Locate the cell with the specified text and output its [X, Y] center coordinate. 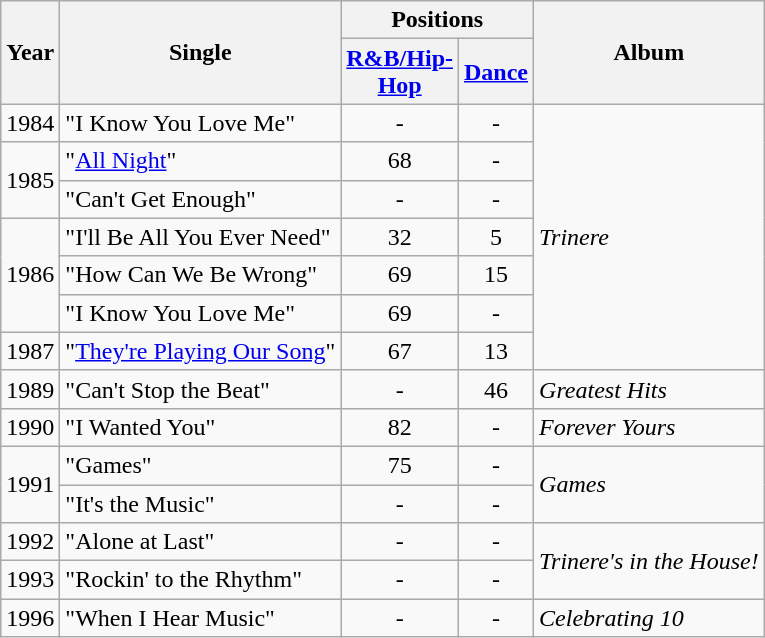
Single [200, 52]
15 [496, 275]
Greatest Hits [650, 389]
1986 [30, 275]
1987 [30, 351]
"Can't Stop the Beat" [200, 389]
1992 [30, 542]
"Rockin' to the Rhythm" [200, 580]
R&B/Hip-Hop [400, 72]
Dance [496, 72]
68 [400, 161]
32 [400, 237]
1993 [30, 580]
"All Night" [200, 161]
1989 [30, 389]
1991 [30, 484]
"I'll Be All You Ever Need" [200, 237]
Celebrating 10 [650, 618]
1996 [30, 618]
"How Can We Be Wrong" [200, 275]
1985 [30, 180]
"It's the Music" [200, 503]
"They're Playing Our Song" [200, 351]
67 [400, 351]
1984 [30, 123]
"I Wanted You" [200, 427]
Games [650, 484]
Album [650, 52]
"Alone at Last" [200, 542]
Trinere's in the House! [650, 561]
75 [400, 465]
13 [496, 351]
Trinere [650, 237]
Year [30, 52]
1990 [30, 427]
Positions [438, 20]
Forever Yours [650, 427]
5 [496, 237]
"Can't Get Enough" [200, 199]
46 [496, 389]
"Games" [200, 465]
82 [400, 427]
"When I Hear Music" [200, 618]
